Identify which cell holds the provided text, then report its [x, y] central coordinate. 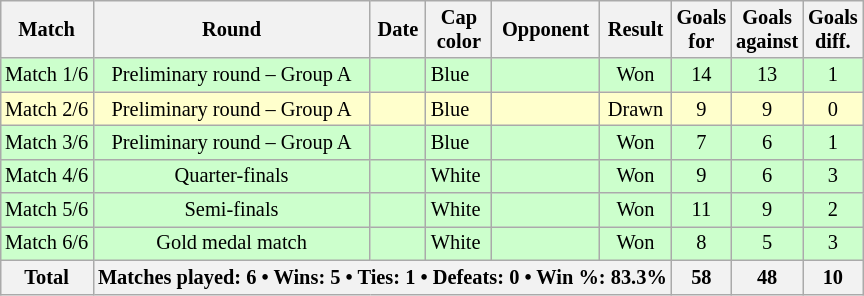
0 [833, 109]
Match 6/6 [46, 243]
13 [767, 75]
11 [702, 210]
58 [702, 277]
Total [46, 277]
8 [702, 243]
Goalsdiff. [833, 29]
Match 3/6 [46, 142]
Match 4/6 [46, 176]
Drawn [635, 109]
Goalsfor [702, 29]
Match 1/6 [46, 75]
7 [702, 142]
Goalsagainst [767, 29]
Match [46, 29]
Gold medal match [232, 243]
Round [232, 29]
Date [398, 29]
Opponent [546, 29]
Match 2/6 [46, 109]
Capcolor [459, 29]
2 [833, 210]
Quarter-finals [232, 176]
14 [702, 75]
Match 5/6 [46, 210]
Semi-finals [232, 210]
10 [833, 277]
Result [635, 29]
Matches played: 6 • Wins: 5 • Ties: 1 • Defeats: 0 • Win %: 83.3% [382, 277]
5 [767, 243]
48 [767, 277]
